For the text-containing cell, return its midpoint in [X, Y] coordinate format. 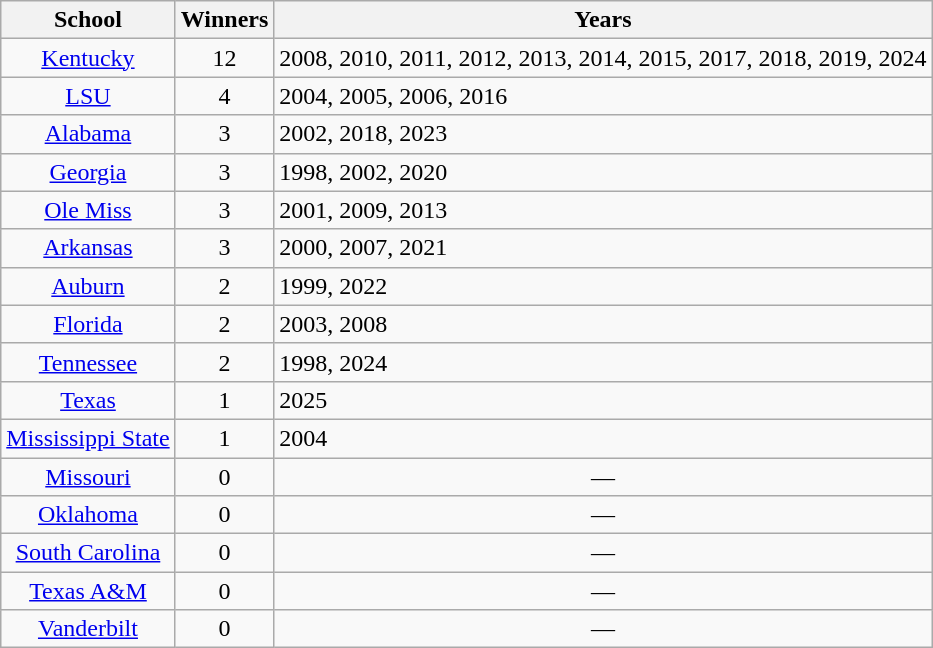
2004, 2005, 2006, 2016 [603, 96]
Ole Miss [88, 210]
Vanderbilt [88, 629]
Georgia [88, 172]
Auburn [88, 286]
Oklahoma [88, 515]
2003, 2008 [603, 324]
Florida [88, 324]
Tennessee [88, 362]
1999, 2022 [603, 286]
2025 [603, 400]
Alabama [88, 134]
12 [224, 58]
1998, 2024 [603, 362]
2004 [603, 438]
LSU [88, 96]
Arkansas [88, 248]
4 [224, 96]
Kentucky [88, 58]
School [88, 20]
2000, 2007, 2021 [603, 248]
Winners [224, 20]
Mississippi State [88, 438]
2001, 2009, 2013 [603, 210]
2002, 2018, 2023 [603, 134]
Texas A&M [88, 591]
1998, 2002, 2020 [603, 172]
Texas [88, 400]
2008, 2010, 2011, 2012, 2013, 2014, 2015, 2017, 2018, 2019, 2024 [603, 58]
Missouri [88, 477]
South Carolina [88, 553]
Years [603, 20]
